Extract the (x, y) coordinate from the center of the cell holding the provided text.  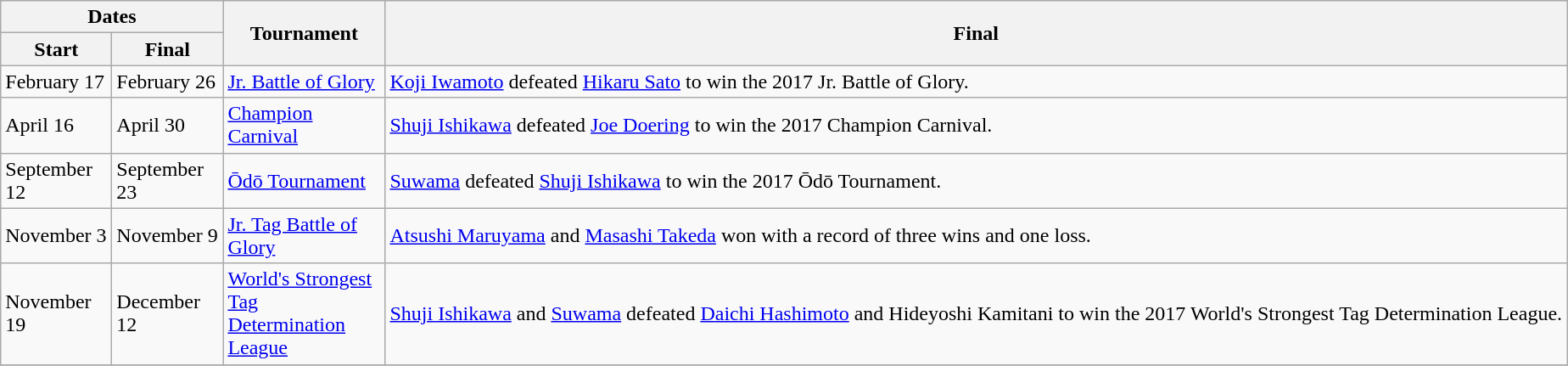
Start (56, 49)
Atsushi Maruyama and Masashi Takeda won with a record of three wins and one loss. (976, 236)
February 17 (56, 82)
December 12 (168, 314)
Jr. Battle of Glory (304, 82)
Dates (112, 17)
September 23 (168, 180)
Shuji Ishikawa and Suwama defeated Daichi Hashimoto and Hideyoshi Kamitani to win the 2017 World's Strongest Tag Determination League. (976, 314)
November 9 (168, 236)
November 3 (56, 236)
November 19 (56, 314)
Tournament (304, 33)
September 12 (56, 180)
Champion Carnival (304, 126)
Koji Iwamoto defeated Hikaru Sato to win the 2017 Jr. Battle of Glory. (976, 82)
World's Strongest Tag Determination League (304, 314)
Shuji Ishikawa defeated Joe Doering to win the 2017 Champion Carnival. (976, 126)
April 30 (168, 126)
Ōdō Tournament (304, 180)
Jr. Tag Battle of Glory (304, 236)
April 16 (56, 126)
Suwama defeated Shuji Ishikawa to win the 2017 Ōdō Tournament. (976, 180)
February 26 (168, 82)
